Locate the cell with the specified text and output its [x, y] center coordinate. 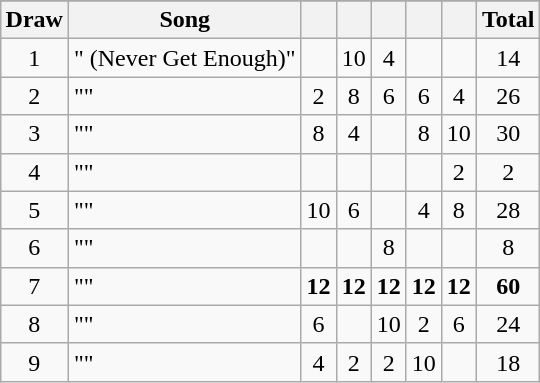
7 [34, 286]
30 [508, 134]
Draw [34, 20]
60 [508, 286]
18 [508, 362]
28 [508, 210]
9 [34, 362]
14 [508, 58]
26 [508, 96]
5 [34, 210]
Total [508, 20]
Song [184, 20]
" (Never Get Enough)" [184, 58]
1 [34, 58]
24 [508, 324]
3 [34, 134]
